Locate the cell with the specified text and output its (x, y) center coordinate. 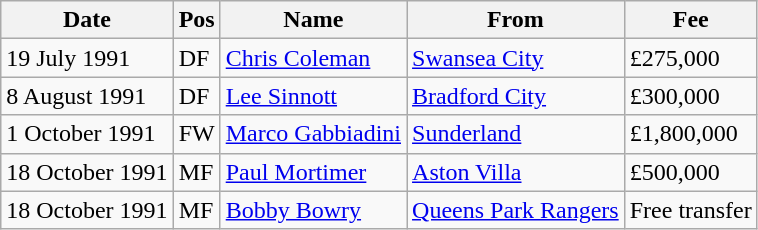
Marco Gabbiadini (313, 134)
£275,000 (690, 58)
Sunderland (516, 134)
Date (87, 20)
From (516, 20)
£300,000 (690, 96)
Paul Mortimer (313, 172)
Free transfer (690, 210)
8 August 1991 (87, 96)
Pos (196, 20)
Aston Villa (516, 172)
Fee (690, 20)
Name (313, 20)
Bobby Bowry (313, 210)
Swansea City (516, 58)
£500,000 (690, 172)
19 July 1991 (87, 58)
1 October 1991 (87, 134)
£1,800,000 (690, 134)
FW (196, 134)
Bradford City (516, 96)
Chris Coleman (313, 58)
Queens Park Rangers (516, 210)
Lee Sinnott (313, 96)
